Detect which cell encompasses the target text, then output its [x, y] center coordinate. 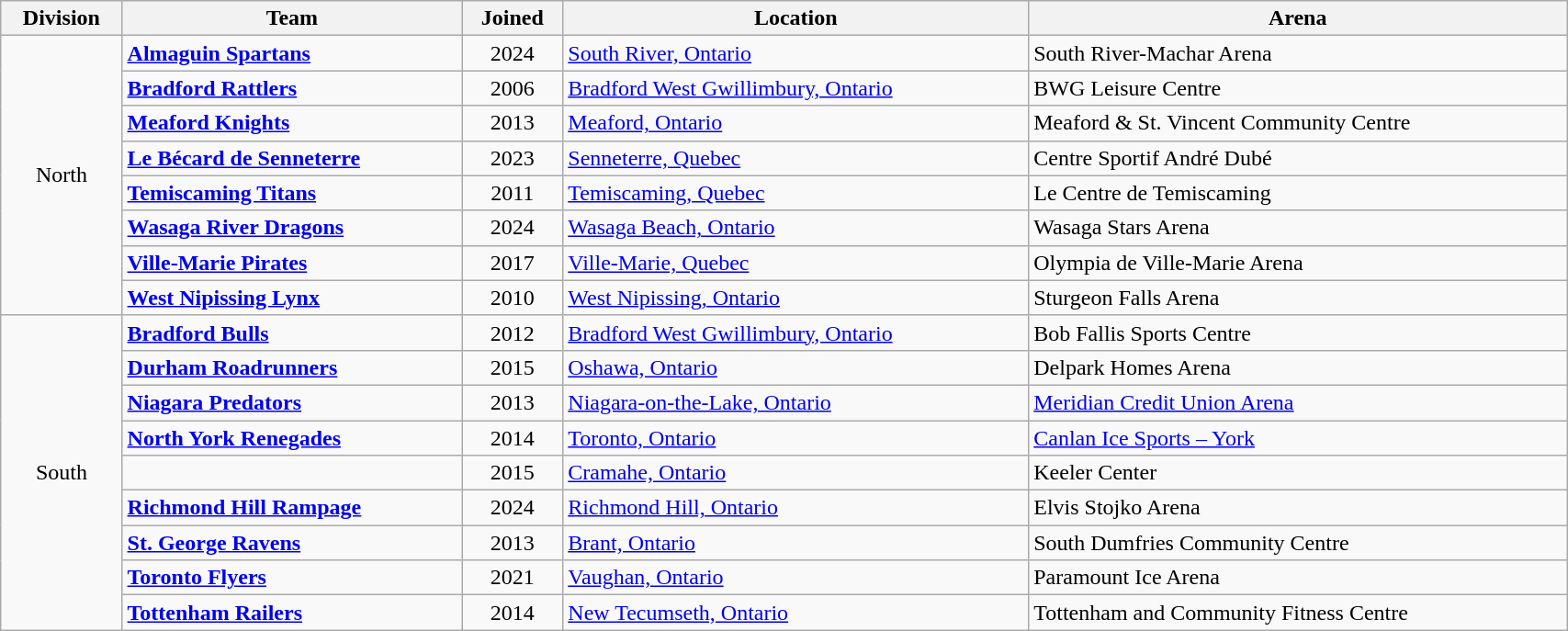
Tottenham and Community Fitness Centre [1298, 613]
South River, Ontario [795, 53]
Division [62, 18]
Sturgeon Falls Arena [1298, 298]
Paramount Ice Arena [1298, 578]
Olympia de Ville-Marie Arena [1298, 263]
Richmond Hill Rampage [292, 508]
Temiscaming Titans [292, 193]
Arena [1298, 18]
Le Bécard de Senneterre [292, 158]
Bradford Rattlers [292, 88]
Durham Roadrunners [292, 367]
Delpark Homes Arena [1298, 367]
Centre Sportif André Dubé [1298, 158]
Ville-Marie, Quebec [795, 263]
2006 [513, 88]
Team [292, 18]
Meaford Knights [292, 123]
South River-Machar Arena [1298, 53]
South [62, 472]
2017 [513, 263]
2012 [513, 332]
St. George Ravens [292, 543]
Richmond Hill, Ontario [795, 508]
Oshawa, Ontario [795, 367]
Wasaga River Dragons [292, 228]
New Tecumseth, Ontario [795, 613]
Keeler Center [1298, 473]
North York Renegades [292, 438]
Cramahe, Ontario [795, 473]
Wasaga Stars Arena [1298, 228]
Almaguin Spartans [292, 53]
BWG Leisure Centre [1298, 88]
Temiscaming, Quebec [795, 193]
West Nipissing Lynx [292, 298]
South Dumfries Community Centre [1298, 543]
Vaughan, Ontario [795, 578]
Niagara Predators [292, 402]
Toronto, Ontario [795, 438]
Tottenham Railers [292, 613]
2021 [513, 578]
Brant, Ontario [795, 543]
2010 [513, 298]
Wasaga Beach, Ontario [795, 228]
Meaford & St. Vincent Community Centre [1298, 123]
Niagara-on-the-Lake, Ontario [795, 402]
Canlan Ice Sports – York [1298, 438]
2011 [513, 193]
Le Centre de Temiscaming [1298, 193]
Meridian Credit Union Arena [1298, 402]
Elvis Stojko Arena [1298, 508]
2023 [513, 158]
Meaford, Ontario [795, 123]
Bob Fallis Sports Centre [1298, 332]
Location [795, 18]
North [62, 175]
Senneterre, Quebec [795, 158]
Ville-Marie Pirates [292, 263]
Toronto Flyers [292, 578]
Bradford Bulls [292, 332]
West Nipissing, Ontario [795, 298]
Joined [513, 18]
